Locate the cell with the specified text and output its (X, Y) center coordinate. 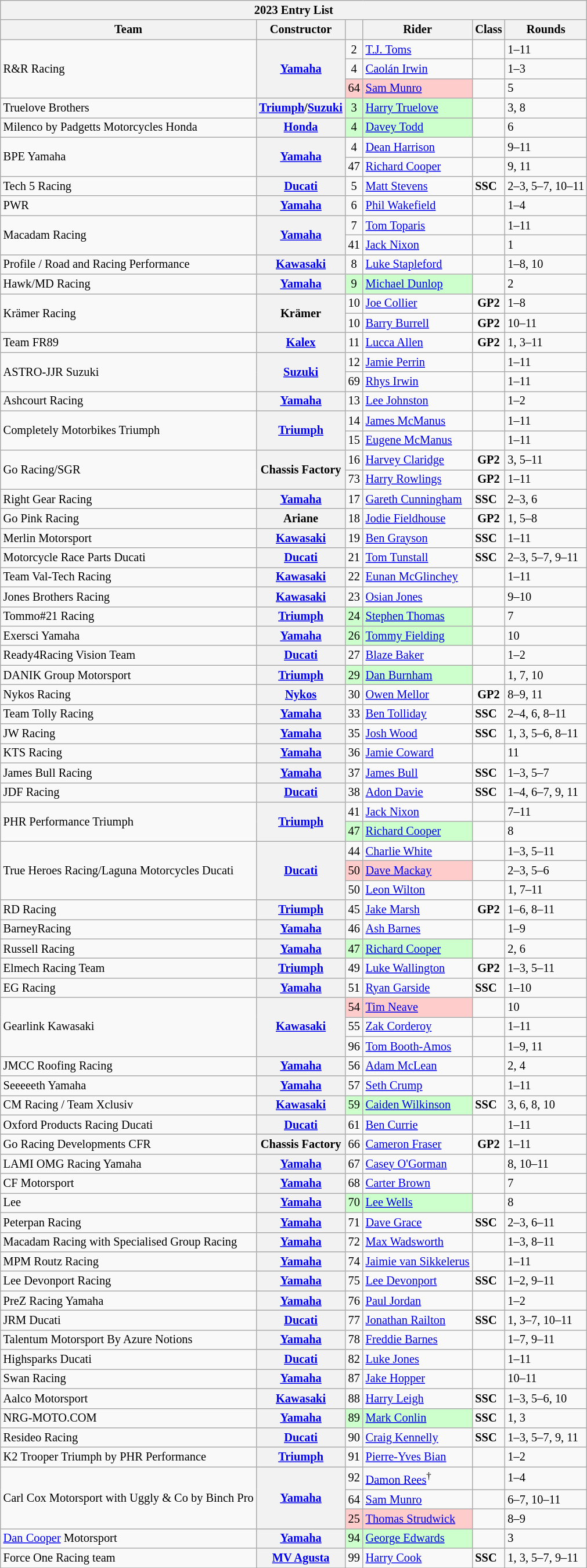
38 (354, 792)
True Heroes Racing/Laguna Motorcycles Ducati (129, 870)
1–3, 5–6, 10 (546, 1398)
Cameron Fraser (418, 1144)
KTS Racing (129, 753)
Lee Johnston (418, 401)
DANIK Group Motorsport (129, 675)
30 (354, 694)
Ready4Racing Vision Team (129, 655)
8, 10–11 (546, 1164)
2, 6 (546, 949)
1 (546, 245)
15 (354, 440)
Harry Truelove (418, 108)
Caiden Wilkinson (418, 1105)
9, 11 (546, 167)
JW Racing (129, 734)
RD Racing (129, 910)
Elmech Racing Team (129, 968)
1–8 (546, 303)
ASTRO-JJR Suzuki (129, 372)
8–9, 11 (546, 694)
Peterpan Racing (129, 1222)
Team Val-Tech Racing (129, 577)
Oxford Products Racing Ducati (129, 1125)
82 (354, 1359)
Paul Jordan (418, 1301)
1–3, 8–11 (546, 1242)
3, 6, 8, 10 (546, 1105)
Constructor (301, 30)
25 (354, 1519)
Dan Cooper Motorsport (129, 1538)
George Edwards (418, 1538)
Jones Brothers Racing (129, 597)
91 (354, 1457)
9 (354, 284)
2–3, 5–6 (546, 870)
Harry Leigh (418, 1398)
Davey Todd (418, 127)
69 (354, 382)
Jake Marsh (418, 910)
James McManus (418, 421)
Resideo Racing (129, 1437)
88 (354, 1398)
Rounds (546, 30)
Jonathan Railton (418, 1320)
BarneyRacing (129, 929)
Pierre-Yves Bian (418, 1457)
61 (354, 1125)
Go Racing/SGR (129, 469)
Merlin Motorsport (129, 538)
Lee Devonport Racing (129, 1281)
Max Wadsworth (418, 1242)
Seth Crump (418, 1085)
26 (354, 636)
Rhys Irwin (418, 382)
29 (354, 675)
1–3 (546, 69)
67 (354, 1164)
1–9 (546, 929)
23 (354, 597)
Nykos Racing (129, 694)
Macadam Racing with Specialised Group Racing (129, 1242)
2023 Entry List (294, 10)
1, 3, 5–7, 9–11 (546, 1558)
Class (488, 30)
Stephen Thomas (418, 616)
BPE Yamaha (129, 157)
Ariane (301, 518)
Dan Burnham (418, 675)
Adam McLean (418, 1066)
LAMI OMG Racing Yamaha (129, 1164)
Lucca Allen (418, 342)
17 (354, 499)
Jake Hopper (418, 1379)
Tom Toparis (418, 225)
12 (354, 362)
Gareth Cunningham (418, 499)
46 (354, 929)
1, 5–8 (546, 518)
Eugene McManus (418, 440)
JRM Ducati (129, 1320)
Carter Brown (418, 1183)
Jamie Perrin (418, 362)
Hawk/MD Racing (129, 284)
Completely Motorbikes Triumph (129, 430)
92 (354, 1478)
35 (354, 734)
Matt Stevens (418, 186)
2–3, 5–7, 10–11 (546, 186)
55 (354, 1027)
Nykos (301, 694)
33 (354, 714)
Barry Burrell (418, 323)
7–11 (546, 812)
6–7, 10–11 (546, 1499)
JDF Racing (129, 792)
49 (354, 968)
MPM Routz Racing (129, 1261)
76 (354, 1301)
51 (354, 988)
Phil Wakefield (418, 206)
Dave Grace (418, 1222)
1–3, 5–7, 9, 11 (546, 1437)
Ben Currie (418, 1125)
Luke Jones (418, 1359)
24 (354, 616)
James Bull Racing (129, 773)
Luke Stapleford (418, 264)
Carl Cox Motorsport with Uggly & Co by Binch Pro (129, 1498)
Lee Wells (418, 1203)
2–3, 6–11 (546, 1222)
2–3, 6 (546, 499)
2–3, 5–7, 9–11 (546, 558)
54 (354, 1007)
77 (354, 1320)
Kalex (301, 342)
Truelove Brothers (129, 108)
CF Motorsport (129, 1183)
Owen Mellor (418, 694)
Russell Racing (129, 949)
Highsparks Ducati (129, 1359)
Right Gear Racing (129, 499)
1, 3–7, 10–11 (546, 1320)
T.J. Toms (418, 49)
Luke Wallington (418, 968)
1–3, 5–7 (546, 773)
Josh Wood (418, 734)
Team (129, 30)
74 (354, 1261)
94 (354, 1538)
3, 8 (546, 108)
Tech 5 Racing (129, 186)
1, 3, 5–6, 8–11 (546, 734)
Honda (301, 127)
71 (354, 1222)
1–6, 8–11 (546, 910)
Dean Harrison (418, 147)
Harry Rowlings (418, 479)
Gearlink Kawasaki (129, 1027)
73 (354, 479)
Eunan McGlinchey (418, 577)
PWR (129, 206)
Ashcourt Racing (129, 401)
Tim Neave (418, 1007)
45 (354, 910)
CM Racing / Team Xclusiv (129, 1105)
Tommy Fielding (418, 636)
Adon Davie (418, 792)
R&R Racing (129, 69)
36 (354, 753)
1–9, 11 (546, 1046)
75 (354, 1281)
14 (354, 421)
Charlie White (418, 851)
NRG-MOTO.COM (129, 1418)
Seeeeeth Yamaha (129, 1085)
9–11 (546, 147)
Craig Kennelly (418, 1437)
Krämer (301, 313)
Go Racing Developments CFR (129, 1144)
Swan Racing (129, 1379)
Jodie Fieldhouse (418, 518)
Damon Rees† (418, 1478)
1–10 (546, 988)
27 (354, 655)
Caolán Irwin (418, 69)
Ryan Garside (418, 988)
Tom Booth-Amos (418, 1046)
Motorcycle Race Parts Ducati (129, 558)
Aalco Motorsport (129, 1398)
90 (354, 1437)
PreZ Racing Yamaha (129, 1301)
Casey O'Gorman (418, 1164)
70 (354, 1203)
Rider (418, 30)
99 (354, 1558)
Harry Cook (418, 1558)
Lee Devonport (418, 1281)
MV Agusta (301, 1558)
96 (354, 1046)
2, 4 (546, 1066)
Milenco by Padgetts Motorcycles Honda (129, 127)
Mark Conlin (418, 1418)
1, 7, 10 (546, 675)
K2 Trooper Triumph by PHR Performance (129, 1457)
Tommo#21 Racing (129, 616)
James Bull (418, 773)
Leon Wilton (418, 890)
1–2, 9–11 (546, 1281)
Ben Grayson (418, 538)
Zak Corderoy (418, 1027)
Thomas Strudwick (418, 1519)
Michael Dunlop (418, 284)
Jamie Coward (418, 753)
68 (354, 1183)
3, 5–11 (546, 460)
Dave Mackay (418, 870)
Freddie Barnes (418, 1340)
Lee (129, 1203)
37 (354, 773)
78 (354, 1340)
19 (354, 538)
Joe Collier (418, 303)
8–9 (546, 1519)
Ash Barnes (418, 929)
57 (354, 1085)
Macadam Racing (129, 235)
Blaze Baker (418, 655)
18 (354, 518)
16 (354, 460)
66 (354, 1144)
Profile / Road and Racing Performance (129, 264)
87 (354, 1379)
9–10 (546, 597)
Exersci Yamaha (129, 636)
Team FR89 (129, 342)
Force One Racing team (129, 1558)
JMCC Roofing Racing (129, 1066)
Suzuki (301, 372)
Jaimie van Sikkelerus (418, 1261)
EG Racing (129, 988)
1–7, 9–11 (546, 1340)
Triumph/Suzuki (301, 108)
Osian Jones (418, 597)
Team Tolly Racing (129, 714)
Go Pink Racing (129, 518)
72 (354, 1242)
44 (354, 851)
Talentum Motorsport By Azure Notions (129, 1340)
PHR Performance Triumph (129, 821)
Tom Tunstall (418, 558)
1–4, 6–7, 9, 11 (546, 792)
2–4, 6, 8–11 (546, 714)
1–8, 10 (546, 264)
1, 7–11 (546, 890)
89 (354, 1418)
1, 3 (546, 1418)
1, 3–11 (546, 342)
Harvey Claridge (418, 460)
Krämer Racing (129, 313)
21 (354, 558)
22 (354, 577)
Ben Tolliday (418, 714)
13 (354, 401)
59 (354, 1105)
56 (354, 1066)
